Return the (x, y) coordinate for the center point of the cell that contains the specified text.  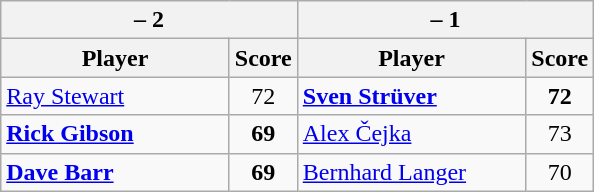
Dave Barr (116, 172)
Rick Gibson (116, 134)
73 (560, 134)
– 2 (150, 20)
Sven Strüver (412, 96)
Alex Čejka (412, 134)
Bernhard Langer (412, 172)
Ray Stewart (116, 96)
– 1 (446, 20)
70 (560, 172)
